Extract the (X, Y) coordinate from the center of the cell holding the provided text.  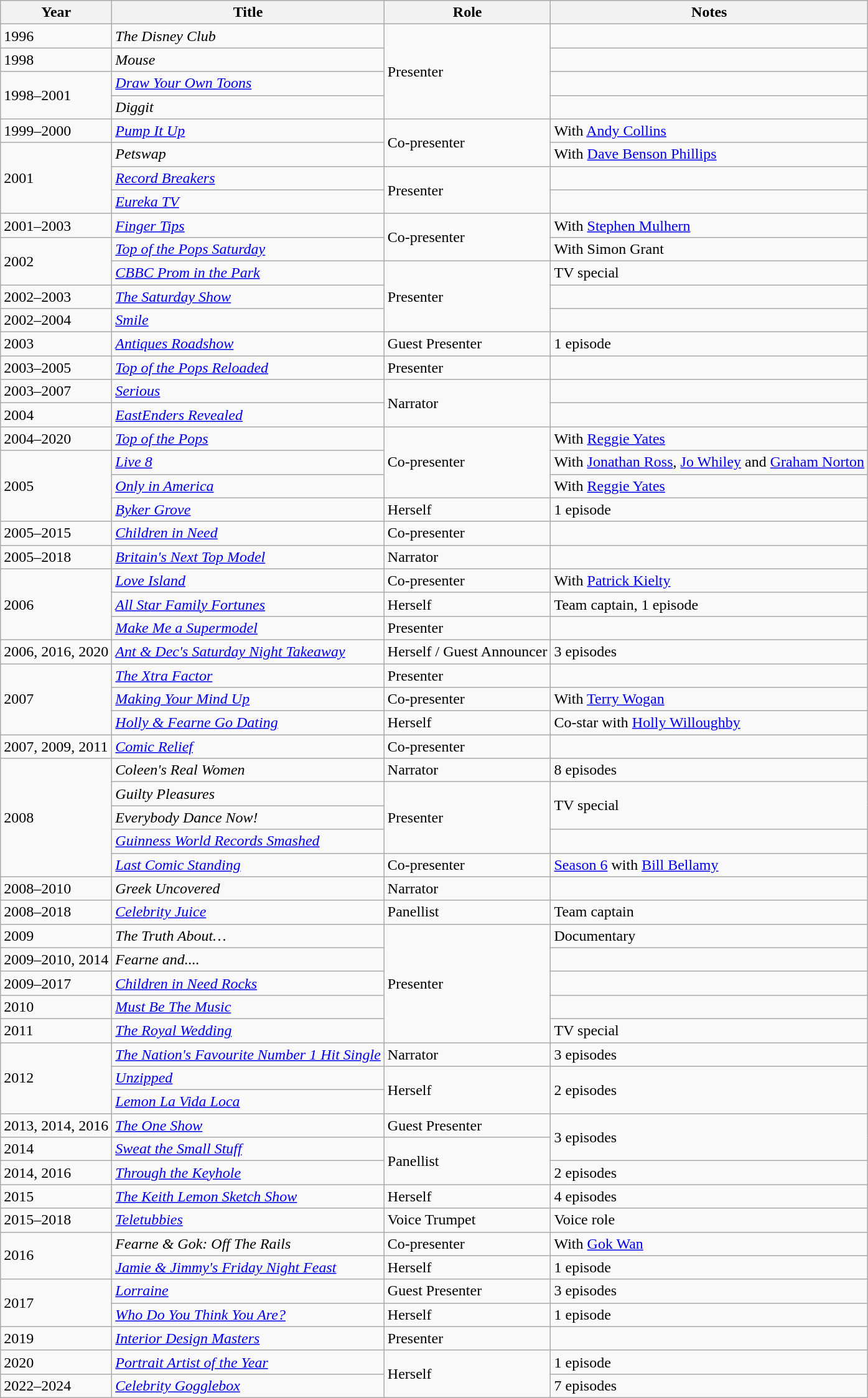
1998–2001 (56, 95)
7 episodes (709, 1386)
Voice Trumpet (467, 1220)
With Stephen Mulhern (709, 225)
2009 (56, 936)
The Royal Wedding (248, 1030)
2011 (56, 1030)
Sweat the Small Stuff (248, 1149)
Notes (709, 12)
4 episodes (709, 1196)
2017 (56, 1303)
2015 (56, 1196)
2002–2004 (56, 320)
1998 (56, 60)
Draw Your Own Toons (248, 83)
Through the Keyhole (248, 1173)
Must Be The Music (248, 1007)
2006, 2016, 2020 (56, 651)
Record Breakers (248, 178)
Unzipped (248, 1078)
2005–2015 (56, 533)
2007 (56, 699)
Pump It Up (248, 131)
With Simon Grant (709, 249)
Fearne & Gok: Off The Rails (248, 1244)
Diggit (248, 107)
2001 (56, 178)
Documentary (709, 936)
Top of the Pops Reloaded (248, 368)
Voice role (709, 1220)
Children in Need Rocks (248, 983)
Lorraine (248, 1291)
Ant & Dec's Saturday Night Takeaway (248, 651)
Teletubbies (248, 1220)
Smile (248, 320)
Only in America (248, 486)
Holly & Fearne Go Dating (248, 723)
Everybody Dance Now! (248, 818)
The Xtra Factor (248, 675)
All Star Family Fortunes (248, 604)
Coleen's Real Women (248, 770)
Co-star with Holly Willoughby (709, 723)
2015–2018 (56, 1220)
Interior Design Masters (248, 1338)
Herself / Guest Announcer (467, 651)
Top of the Pops (248, 439)
Team captain, 1 episode (709, 604)
2005 (56, 486)
Celebrity Gogglebox (248, 1386)
The Keith Lemon Sketch Show (248, 1196)
The Nation's Favourite Number 1 Hit Single (248, 1055)
Live 8 (248, 462)
Team captain (709, 912)
2004 (56, 415)
Last Comic Standing (248, 865)
2010 (56, 1007)
Top of the Pops Saturday (248, 249)
Lemon La Vida Loca (248, 1102)
Greek Uncovered (248, 888)
Mouse (248, 60)
2008–2010 (56, 888)
2003–2005 (56, 368)
Fearne and.... (248, 959)
2003 (56, 344)
2003–2007 (56, 391)
2002–2003 (56, 297)
2002 (56, 261)
CBBC Prom in the Park (248, 273)
2006 (56, 604)
Role (467, 12)
2022–2024 (56, 1386)
Guilty Pleasures (248, 794)
Eureka TV (248, 202)
1996 (56, 36)
Who Do You Think You Are? (248, 1315)
2016 (56, 1256)
Serious (248, 391)
1999–2000 (56, 131)
2009–2010, 2014 (56, 959)
Comic Relief (248, 747)
Guinness World Records Smashed (248, 841)
The One Show (248, 1125)
The Disney Club (248, 36)
2020 (56, 1362)
2007, 2009, 2011 (56, 747)
Byker Grove (248, 510)
2005–2018 (56, 557)
2014 (56, 1149)
With Terry Wogan (709, 699)
2012 (56, 1078)
Children in Need (248, 533)
With Andy Collins (709, 131)
EastEnders Revealed (248, 415)
8 episodes (709, 770)
2008–2018 (56, 912)
Year (56, 12)
Title (248, 12)
With Patrick Kielty (709, 580)
2014, 2016 (56, 1173)
With Jonathan Ross, Jo Whiley and Graham Norton (709, 462)
2004–2020 (56, 439)
With Dave Benson Phillips (709, 154)
Antiques Roadshow (248, 344)
2008 (56, 818)
2009–2017 (56, 983)
The Truth About… (248, 936)
Finger Tips (248, 225)
2013, 2014, 2016 (56, 1125)
Season 6 with Bill Bellamy (709, 865)
2001–2003 (56, 225)
Love Island (248, 580)
Celebrity Juice (248, 912)
Petswap (248, 154)
Britain's Next Top Model (248, 557)
Jamie & Jimmy's Friday Night Feast (248, 1267)
2019 (56, 1338)
Portrait Artist of the Year (248, 1362)
The Saturday Show (248, 297)
Making Your Mind Up (248, 699)
Make Me a Supermodel (248, 628)
With Gok Wan (709, 1244)
